Scan for the cell matching the given text and deliver its [x, y] coordinate at center. 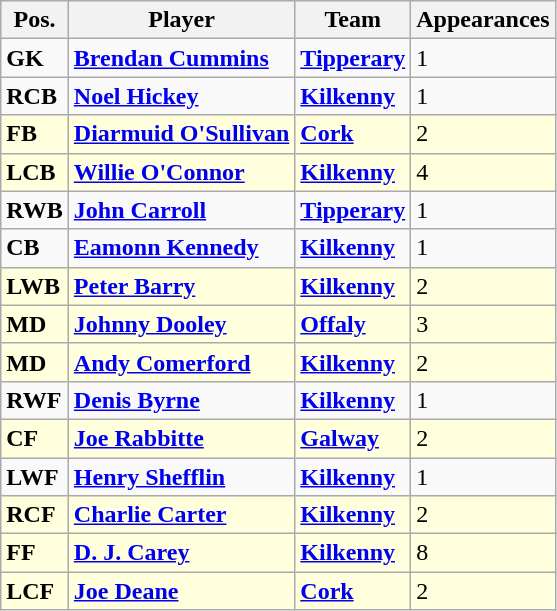
Andy Comerford [181, 362]
Offaly [353, 324]
CF [35, 438]
LWB [35, 286]
Charlie Carter [181, 515]
8 [483, 553]
LWF [35, 477]
Joe Deane [181, 591]
Denis Byrne [181, 400]
FF [35, 553]
LCF [35, 591]
RWB [35, 210]
Eamonn Kennedy [181, 248]
LCB [35, 172]
Galway [353, 438]
CB [35, 248]
Noel Hickey [181, 96]
Pos. [35, 20]
FB [35, 134]
Appearances [483, 20]
4 [483, 172]
RCF [35, 515]
Willie O'Connor [181, 172]
D. J. Carey [181, 553]
RCB [35, 96]
Brendan Cummins [181, 58]
Player [181, 20]
Team [353, 20]
Peter Barry [181, 286]
Joe Rabbitte [181, 438]
Johnny Dooley [181, 324]
Henry Shefflin [181, 477]
3 [483, 324]
RWF [35, 400]
Diarmuid O'Sullivan [181, 134]
John Carroll [181, 210]
GK [35, 58]
